Search for the cell housing the specified text and yield its [X, Y] center coordinate. 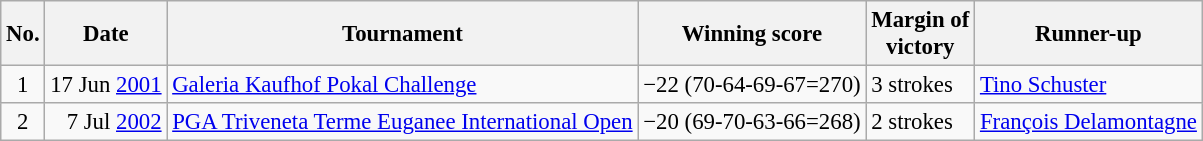
Margin ofvictory [920, 34]
7 Jul 2002 [106, 122]
1 [23, 85]
No. [23, 34]
3 strokes [920, 85]
17 Jun 2001 [106, 85]
Runner-up [1089, 34]
2 strokes [920, 122]
−20 (69-70-63-66=268) [752, 122]
2 [23, 122]
Tournament [402, 34]
Winning score [752, 34]
Galeria Kaufhof Pokal Challenge [402, 85]
PGA Triveneta Terme Euganee International Open [402, 122]
Tino Schuster [1089, 85]
François Delamontagne [1089, 122]
−22 (70-64-69-67=270) [752, 85]
Date [106, 34]
